Find where the given text appears and provide that cell's center as (X, Y) coordinate. 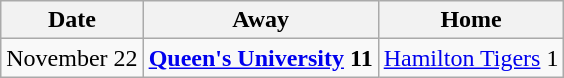
Home (471, 20)
Away (260, 20)
Queen's University 11 (260, 58)
Hamilton Tigers 1 (471, 58)
Date (72, 20)
November 22 (72, 58)
